Detect which cell encompasses the target text, then output its (X, Y) center coordinate. 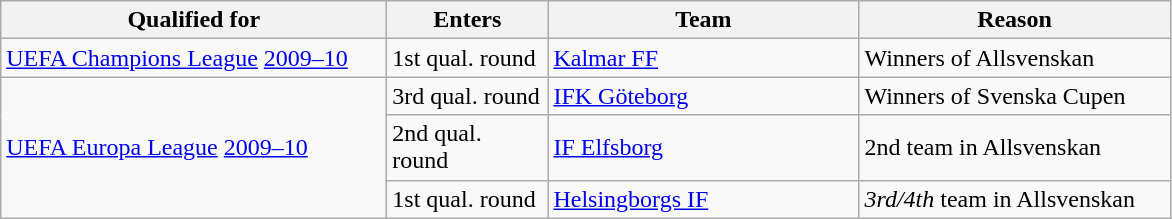
Qualified for (194, 20)
Winners of Allsvenskan (1014, 58)
UEFA Europa League 2009–10 (194, 148)
Enters (468, 20)
IFK Göteborg (704, 96)
Reason (1014, 20)
Team (704, 20)
3rd qual. round (468, 96)
2nd qual. round (468, 148)
IF Elfsborg (704, 148)
UEFA Champions League 2009–10 (194, 58)
3rd/4th team in Allsvenskan (1014, 199)
Winners of Svenska Cupen (1014, 96)
Kalmar FF (704, 58)
2nd team in Allsvenskan (1014, 148)
Helsingborgs IF (704, 199)
